Identify which cell holds the provided text, then report its [x, y] central coordinate. 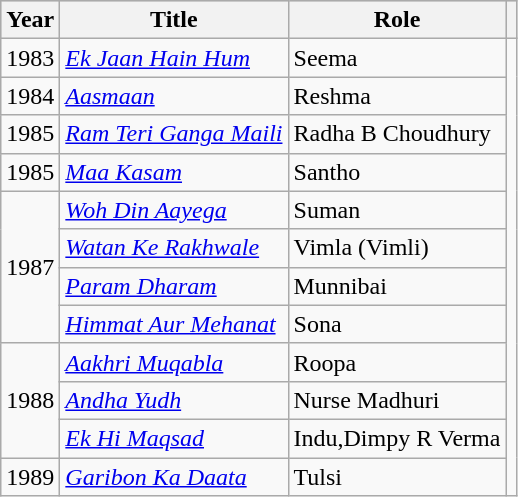
Roopa [397, 362]
Garibon Ka Daata [174, 477]
Santho [397, 172]
Aasmaan [174, 96]
Vimla (Vimli) [397, 248]
1989 [30, 477]
Maa Kasam [174, 172]
Suman [397, 210]
Year [30, 20]
Sona [397, 324]
1983 [30, 58]
Role [397, 20]
Ek Jaan Hain Hum [174, 58]
Tulsi [397, 477]
Himmat Aur Mehanat [174, 324]
Param Dharam [174, 286]
Reshma [397, 96]
Title [174, 20]
Woh Din Aayega [174, 210]
Ek Hi Maqsad [174, 438]
Aakhri Muqabla [174, 362]
1988 [30, 400]
1984 [30, 96]
Watan Ke Rakhwale [174, 248]
Indu,Dimpy R Verma [397, 438]
Radha B Choudhury [397, 134]
Munnibai [397, 286]
Nurse Madhuri [397, 400]
Ram Teri Ganga Maili [174, 134]
Andha Yudh [174, 400]
Seema [397, 58]
1987 [30, 267]
